Capture the cell that displays the provided text and extract its [X, Y] central coordinate. 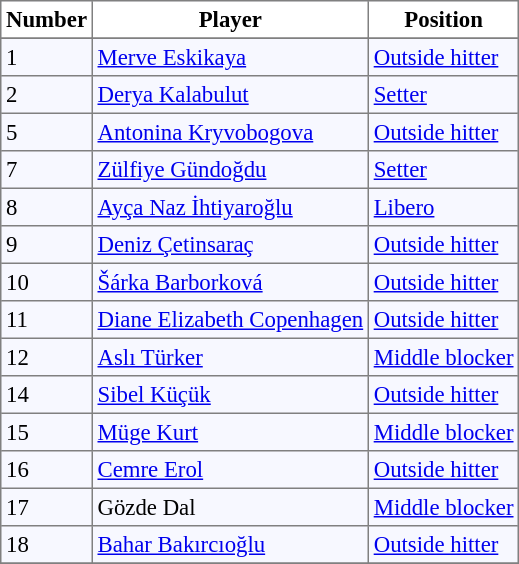
9 [47, 245]
16 [47, 470]
Šárka Barborková [230, 282]
1 [47, 57]
Ayça Naz İhtiyaroğlu [230, 207]
Deniz Çetinsaraç [230, 245]
Derya Kalabulut [230, 95]
14 [47, 395]
Bahar Bakırcıoğlu [230, 545]
8 [47, 207]
2 [47, 95]
12 [47, 357]
Müge Kurt [230, 432]
Player [230, 20]
15 [47, 432]
Sibel Küçük [230, 395]
10 [47, 282]
Merve Eskikaya [230, 57]
Position [443, 20]
Antonina Kryvobogova [230, 132]
Aslı Türker [230, 357]
Number [47, 20]
7 [47, 170]
11 [47, 320]
Libero [443, 207]
18 [47, 545]
5 [47, 132]
Cemre Erol [230, 470]
Gözde Dal [230, 507]
Diane Elizabeth Copenhagen [230, 320]
17 [47, 507]
Zülfiye Gündoğdu [230, 170]
